Return the [X, Y] coordinate for the center point of the cell that contains the specified text.  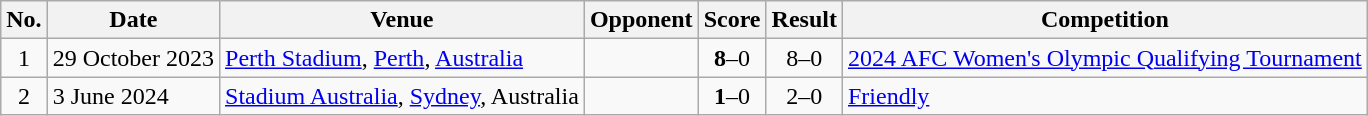
Score [732, 20]
Perth Stadium, Perth, Australia [402, 58]
Date [133, 20]
1 [24, 58]
1–0 [732, 96]
2–0 [804, 96]
Stadium Australia, Sydney, Australia [402, 96]
Competition [1104, 20]
Friendly [1104, 96]
No. [24, 20]
Venue [402, 20]
29 October 2023 [133, 58]
Opponent [641, 20]
Result [804, 20]
2 [24, 96]
3 June 2024 [133, 96]
2024 AFC Women's Olympic Qualifying Tournament [1104, 58]
